From the cell containing the given text, extract its center point as (X, Y) coordinate. 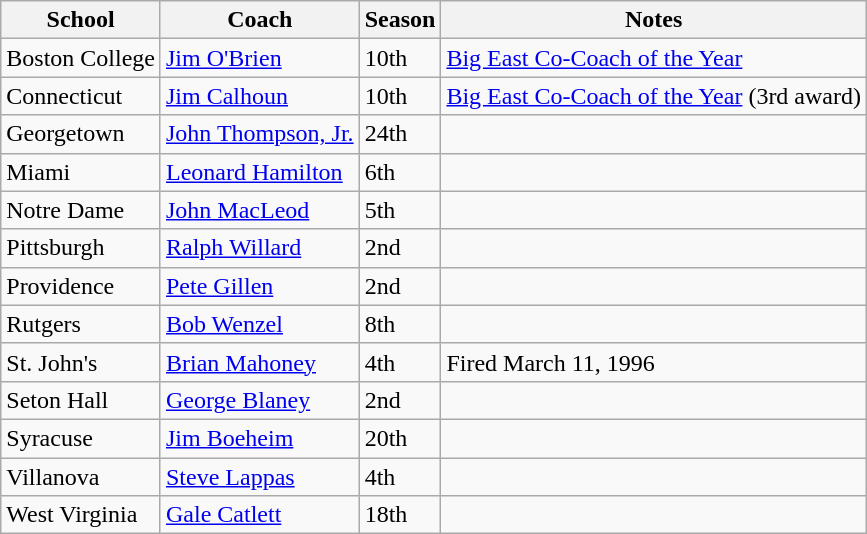
John Thompson, Jr. (260, 134)
Big East Co-Coach of the Year (3rd award) (654, 96)
Fired March 11, 1996 (654, 362)
West Virginia (81, 515)
8th (400, 324)
George Blaney (260, 400)
Bob Wenzel (260, 324)
Notre Dame (81, 210)
20th (400, 438)
John MacLeod (260, 210)
School (81, 20)
Jim Calhoun (260, 96)
Boston College (81, 58)
Steve Lappas (260, 477)
Ralph Willard (260, 248)
Providence (81, 286)
Coach (260, 20)
Gale Catlett (260, 515)
Seton Hall (81, 400)
6th (400, 172)
Miami (81, 172)
Notes (654, 20)
Brian Mahoney (260, 362)
Jim O'Brien (260, 58)
Pete Gillen (260, 286)
Leonard Hamilton (260, 172)
24th (400, 134)
Georgetown (81, 134)
Villanova (81, 477)
Syracuse (81, 438)
Jim Boeheim (260, 438)
Rutgers (81, 324)
Pittsburgh (81, 248)
5th (400, 210)
18th (400, 515)
Connecticut (81, 96)
St. John's (81, 362)
Season (400, 20)
Big East Co-Coach of the Year (654, 58)
